Find where the given text appears and provide that cell's center as [X, Y] coordinate. 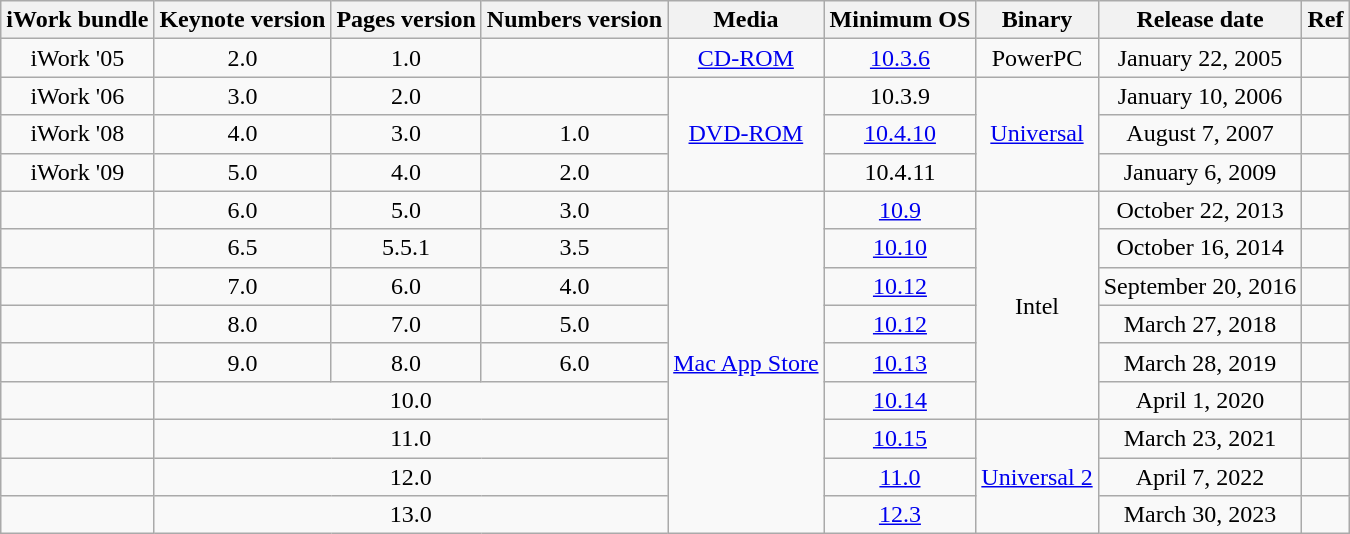
October 16, 2014 [1200, 248]
Media [746, 20]
Binary [1037, 20]
10.15 [900, 438]
March 27, 2018 [1200, 324]
Pages version [406, 20]
September 20, 2016 [1200, 286]
10.9 [900, 210]
CD-ROM [746, 58]
9.0 [242, 362]
10.10 [900, 248]
12.0 [411, 477]
Numbers version [574, 20]
10.4.10 [900, 134]
March 23, 2021 [1200, 438]
Universal [1037, 134]
10.13 [900, 362]
10.0 [411, 400]
iWork '06 [78, 96]
iWork '05 [78, 58]
6.5 [242, 248]
Universal 2 [1037, 476]
January 10, 2006 [1200, 96]
iWork '09 [78, 172]
Release date [1200, 20]
Mac App Store [746, 362]
Keynote version [242, 20]
Intel [1037, 305]
October 22, 2013 [1200, 210]
12.3 [900, 515]
Ref [1326, 20]
10.3.6 [900, 58]
April 7, 2022 [1200, 477]
10.3.9 [900, 96]
PowerPC [1037, 58]
January 6, 2009 [1200, 172]
iWork bundle [78, 20]
March 30, 2023 [1200, 515]
March 28, 2019 [1200, 362]
iWork '08 [78, 134]
5.5.1 [406, 248]
Minimum OS [900, 20]
10.4.11 [900, 172]
DVD-ROM [746, 134]
August 7, 2007 [1200, 134]
13.0 [411, 515]
January 22, 2005 [1200, 58]
10.14 [900, 400]
April 1, 2020 [1200, 400]
3.5 [574, 248]
